Capture the cell that displays the provided text and extract its [X, Y] central coordinate. 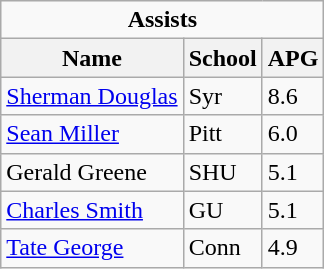
Sean Miller [92, 134]
APG [293, 58]
8.6 [293, 96]
Pitt [222, 134]
Conn [222, 248]
Assists [162, 20]
Sherman Douglas [92, 96]
Gerald Greene [92, 172]
Syr [222, 96]
School [222, 58]
Tate George [92, 248]
6.0 [293, 134]
4.9 [293, 248]
Name [92, 58]
Charles Smith [92, 210]
GU [222, 210]
SHU [222, 172]
